Scan for the cell matching the given text and deliver its (X, Y) coordinate at center. 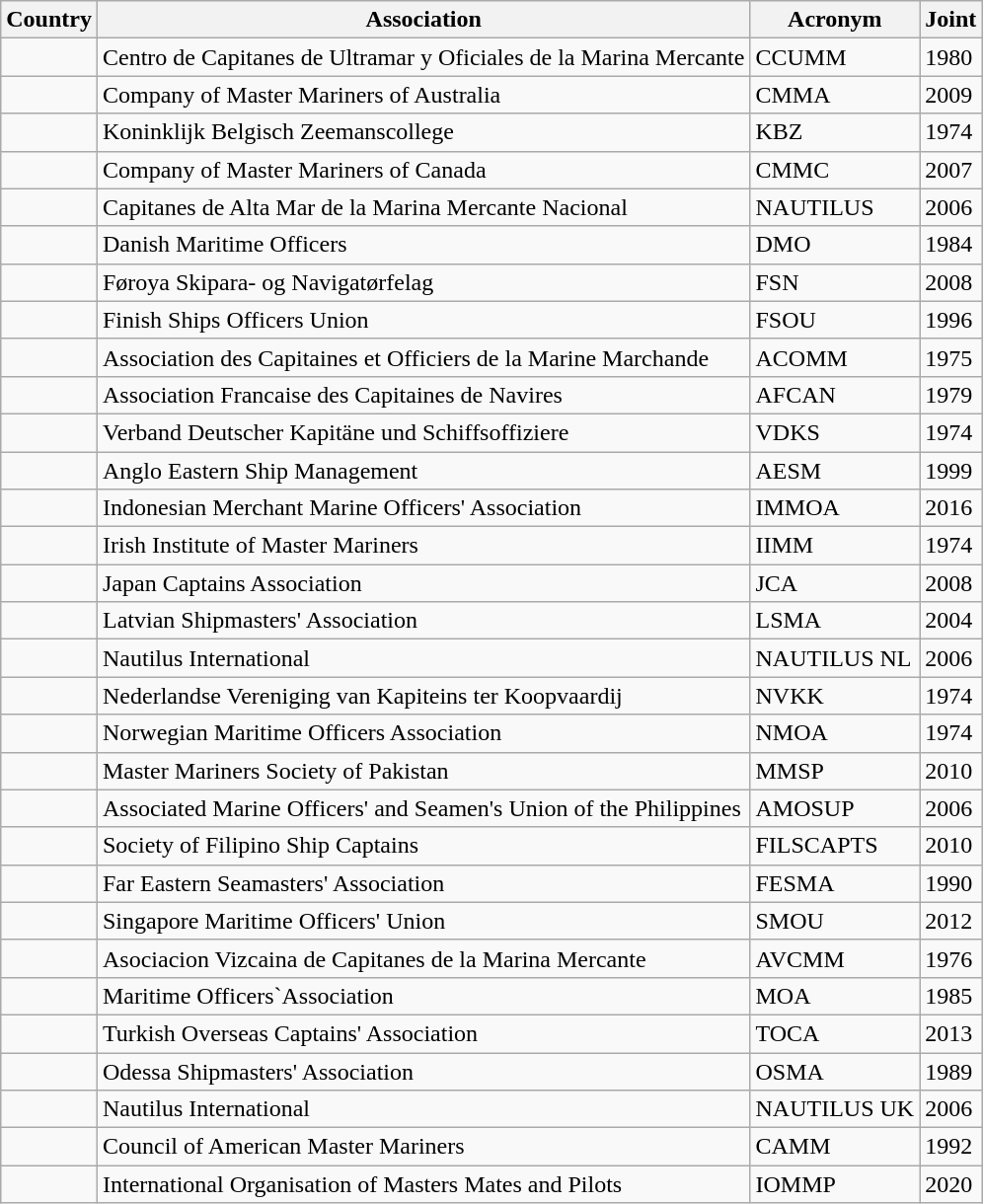
2007 (951, 170)
OSMA (835, 1071)
AVCMM (835, 958)
ACOMM (835, 357)
Asociacion Vizcaina de Capitanes de la Marina Mercante (422, 958)
Society of Filipino Ship Captains (422, 846)
Latvian Shipmasters' Association (422, 621)
Odessa Shipmasters' Association (422, 1071)
KBZ (835, 132)
Koninklijk Belgisch Zeemanscollege (422, 132)
Turkish Overseas Captains' Association (422, 1033)
NAUTILUS NL (835, 658)
Anglo Eastern Ship Management (422, 471)
Japan Captains Association (422, 583)
1979 (951, 395)
Norwegian Maritime Officers Association (422, 733)
MOA (835, 996)
Maritime Officers`Association (422, 996)
AESM (835, 471)
VDKS (835, 432)
1985 (951, 996)
2016 (951, 508)
1990 (951, 883)
Company of Master Mariners of Canada (422, 170)
Finish Ships Officers Union (422, 320)
Indonesian Merchant Marine Officers' Association (422, 508)
FESMA (835, 883)
IOMMP (835, 1184)
AFCAN (835, 395)
CMMA (835, 95)
MMSP (835, 771)
CCUMM (835, 57)
2020 (951, 1184)
Country (49, 20)
SMOU (835, 921)
Association (422, 20)
1980 (951, 57)
1999 (951, 471)
LSMA (835, 621)
1996 (951, 320)
Council of American Master Mariners (422, 1147)
2013 (951, 1033)
Joint (951, 20)
TOCA (835, 1033)
1989 (951, 1071)
CMMC (835, 170)
FSOU (835, 320)
JCA (835, 583)
1992 (951, 1147)
IIMM (835, 546)
Far Eastern Seamasters' Association (422, 883)
Master Mariners Society of Pakistan (422, 771)
NVKK (835, 696)
FILSCAPTS (835, 846)
International Organisation of Masters Mates and Pilots (422, 1184)
1976 (951, 958)
DMO (835, 245)
NAUTILUS (835, 207)
1984 (951, 245)
CAMM (835, 1147)
1975 (951, 357)
2009 (951, 95)
2012 (951, 921)
NAUTILUS UK (835, 1109)
Singapore Maritime Officers' Union (422, 921)
Føroya Skipara- og Navigatørfelag (422, 282)
IMMOA (835, 508)
Association Francaise des Capitaines de Navires (422, 395)
Verband Deutscher Kapitäne und Schiffsoffiziere (422, 432)
AMOSUP (835, 808)
Capitanes de Alta Mar de la Marina Mercante Nacional (422, 207)
Nederlandse Vereniging van Kapiteins ter Koopvaardij (422, 696)
Danish Maritime Officers (422, 245)
Irish Institute of Master Mariners (422, 546)
Acronym (835, 20)
Associated Marine Officers' and Seamen's Union of the Philippines (422, 808)
Company of Master Mariners of Australia (422, 95)
NMOA (835, 733)
FSN (835, 282)
Association des Capitaines et Officiers de la Marine Marchande (422, 357)
2004 (951, 621)
Centro de Capitanes de Ultramar y Oficiales de la Marina Mercante (422, 57)
